Identify which cell holds the provided text, then report its (x, y) central coordinate. 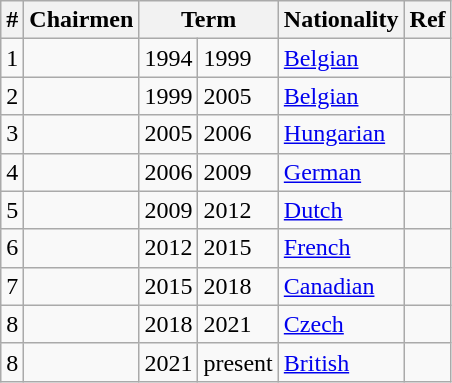
4 (12, 172)
Term (208, 20)
Chairmen (82, 20)
German (341, 172)
Canadian (341, 286)
Nationality (341, 20)
Hungarian (341, 134)
Ref (428, 20)
3 (12, 134)
1994 (168, 58)
Dutch (341, 210)
French (341, 248)
Czech (341, 324)
6 (12, 248)
2 (12, 96)
British (341, 362)
# (12, 20)
1 (12, 58)
present (238, 362)
5 (12, 210)
7 (12, 286)
